Find where the given text appears and provide that cell's center as (x, y) coordinate. 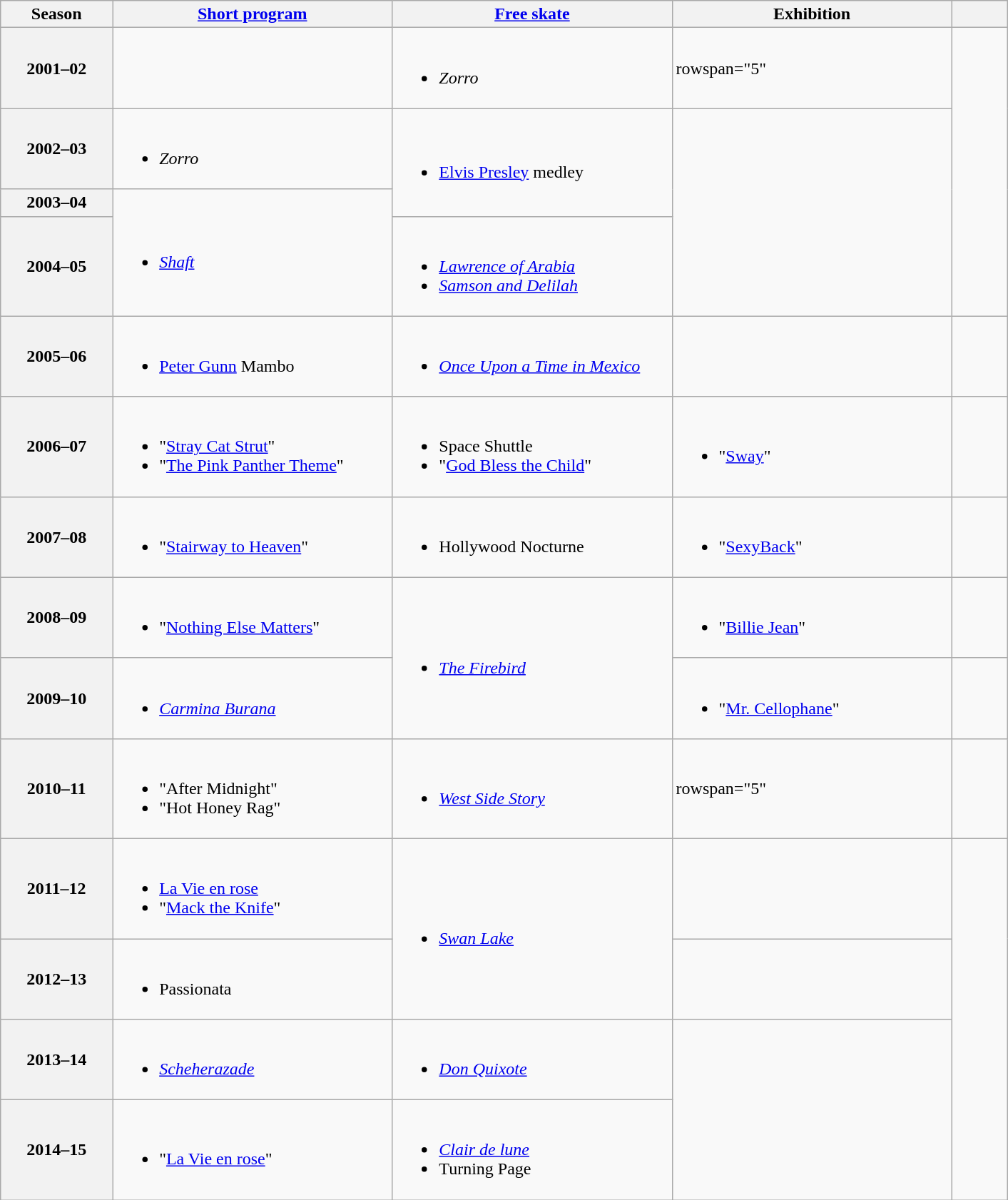
"Sway" (812, 447)
"La Vie en rose" (253, 1150)
The Firebird (532, 658)
2004–05 (57, 266)
Scheherazade (253, 1060)
Elvis Presley medley (532, 163)
2006–07 (57, 447)
Shaft (253, 253)
"Billie Jean" (812, 618)
Free skate (532, 14)
2009–10 (57, 698)
2003–04 (57, 203)
Once Upon a Time in Mexico (532, 357)
2002–03 (57, 148)
"Nothing Else Matters" (253, 618)
Short program (253, 14)
Exhibition (812, 14)
"Stray Cat Strut""The Pink Panther Theme" (253, 447)
2001–02 (57, 68)
Swan Lake (532, 929)
Carmina Burana (253, 698)
Don Quixote (532, 1060)
2014–15 (57, 1150)
"SexyBack" (812, 537)
Season (57, 14)
"Stairway to Heaven" (253, 537)
Clair de luneTurning Page (532, 1150)
2010–11 (57, 788)
"Mr. Cellophane" (812, 698)
2008–09 (57, 618)
2005–06 (57, 357)
West Side Story (532, 788)
"After Midnight""Hot Honey Rag" (253, 788)
Lawrence of ArabiaSamson and Delilah (532, 266)
Hollywood Nocturne (532, 537)
Peter Gunn Mambo (253, 357)
2007–08 (57, 537)
2012–13 (57, 979)
2011–12 (57, 888)
Passionata (253, 979)
Space Shuttle"God Bless the Child" (532, 447)
La Vie en rose"Mack the Knife" (253, 888)
2013–14 (57, 1060)
